Capture the cell that displays the provided text and extract its (x, y) central coordinate. 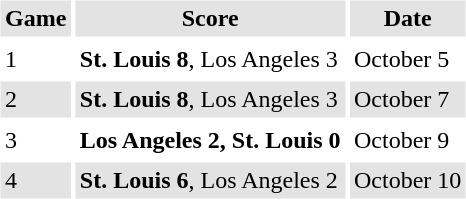
Los Angeles 2, St. Louis 0 (210, 140)
October 5 (408, 59)
October 9 (408, 140)
October 7 (408, 100)
Score (210, 18)
St. Louis 6, Los Angeles 2 (210, 180)
2 (35, 100)
1 (35, 59)
Game (35, 18)
4 (35, 180)
October 10 (408, 180)
Date (408, 18)
3 (35, 140)
